For the text-containing cell, return its midpoint in [X, Y] coordinate format. 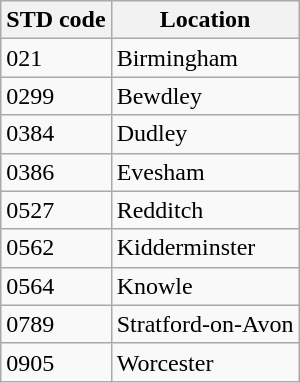
0564 [56, 286]
021 [56, 58]
0562 [56, 248]
Location [205, 20]
0527 [56, 210]
0299 [56, 96]
Worcester [205, 362]
Birmingham [205, 58]
Kidderminster [205, 248]
0386 [56, 172]
STD code [56, 20]
Redditch [205, 210]
Bewdley [205, 96]
0789 [56, 324]
Stratford-on-Avon [205, 324]
Knowle [205, 286]
0905 [56, 362]
0384 [56, 134]
Dudley [205, 134]
Evesham [205, 172]
